Output the (X, Y) coordinate of the center of the cell containing the given text.  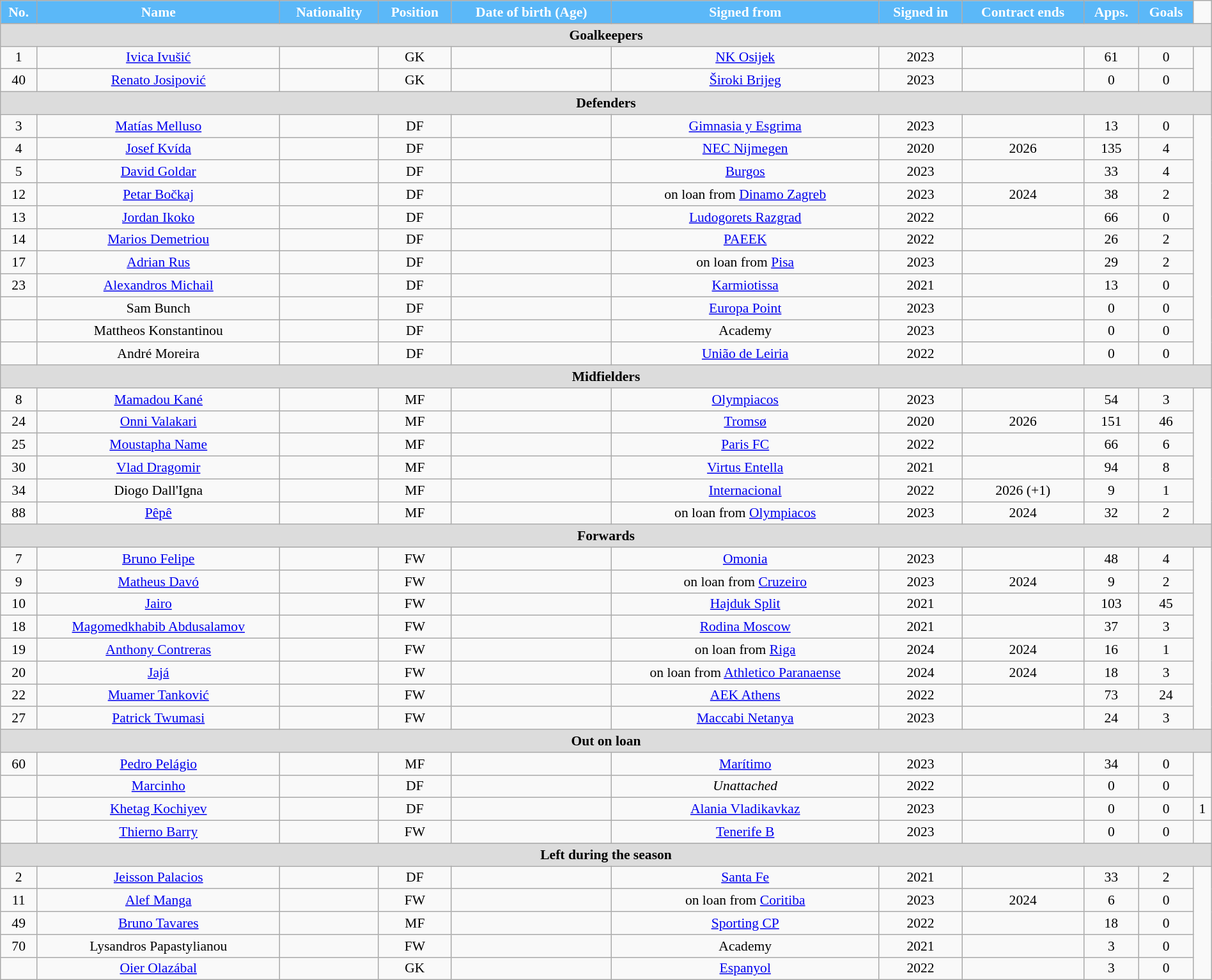
25 (19, 445)
Goalkeepers (606, 35)
NEC Nijmegen (745, 149)
Anthony Contreras (159, 650)
Rodina Moscow (745, 627)
Alania Vladikavkaz (745, 809)
Name (159, 12)
70 (19, 946)
Patrick Twumasi (159, 719)
11 (19, 901)
No. (19, 12)
Contract ends (1023, 12)
17 (19, 263)
Apps. (1111, 12)
Diogo Dall'Igna (159, 490)
Signed in (921, 12)
Jordan Ikoko (159, 217)
Magomedkhabib Abdusalamov (159, 627)
PAEEK (745, 240)
on loan from Cruzeiro (745, 582)
45 (1166, 604)
Gimnasia y Esgrima (745, 126)
Oier Olazábal (159, 968)
on loan from Dinamo Zagreb (745, 194)
Moustapha Name (159, 445)
61 (1111, 58)
AEK Athens (745, 696)
NK Osijek (745, 58)
10 (19, 604)
Europa Point (745, 308)
5 (19, 172)
Marcinho (159, 786)
Hajduk Split (745, 604)
46 (1166, 422)
Position (416, 12)
Defenders (606, 104)
Burgos (745, 172)
135 (1111, 149)
151 (1111, 422)
Espanyol (745, 968)
Matheus Davó (159, 582)
Sam Bunch (159, 308)
Paris FC (745, 445)
12 (19, 194)
Omonia (745, 559)
48 (1111, 559)
Onni Valakari (159, 422)
30 (19, 468)
60 (19, 764)
Date of birth (Age) (531, 12)
Out on loan (606, 741)
103 (1111, 604)
Marios Demetriou (159, 240)
Petar Bočkaj (159, 194)
Jairo (159, 604)
54 (1111, 400)
37 (1111, 627)
Mamadou Kané (159, 400)
Forwards (606, 536)
Bruno Felipe (159, 559)
Bruno Tavares (159, 923)
Sporting CP (745, 923)
Josef Kvída (159, 149)
Unattached (745, 786)
94 (1111, 468)
49 (19, 923)
Tenerife B (745, 832)
Olympiacos (745, 400)
Lysandros Papastylianou (159, 946)
38 (1111, 194)
27 (19, 719)
Alef Manga (159, 901)
88 (19, 513)
Renato Josipović (159, 81)
20 (19, 673)
Pedro Pelágio (159, 764)
Maccabi Netanya (745, 719)
Mattheos Konstantinou (159, 331)
Vlad Dragomir (159, 468)
Jajá (159, 673)
73 (1111, 696)
Marítimo (745, 764)
Tromsø (745, 422)
Široki Brijeg (745, 81)
Ivica Ivušić (159, 58)
on loan from Pisa (745, 263)
Internacional (745, 490)
Midfielders (606, 377)
14 (19, 240)
David Goldar (159, 172)
Jeisson Palacios (159, 878)
7 (19, 559)
19 (19, 650)
Pêpê (159, 513)
22 (19, 696)
on loan from Coritiba (745, 901)
40 (19, 81)
Santa Fe (745, 878)
2026 (+1) (1023, 490)
23 (19, 286)
Ludogorets Razgrad (745, 217)
26 (1111, 240)
Khetag Kochiyev (159, 809)
Goals (1166, 12)
Nationality (329, 12)
29 (1111, 263)
Muamer Tanković (159, 696)
Left during the season (606, 855)
Alexandros Michail (159, 286)
16 (1111, 650)
on loan from Riga (745, 650)
on loan from Olympiacos (745, 513)
32 (1111, 513)
Virtus Entella (745, 468)
on loan from Athletico Paranaense (745, 673)
Matías Melluso (159, 126)
Adrian Rus (159, 263)
Karmiotissa (745, 286)
André Moreira (159, 354)
Thierno Barry (159, 832)
União de Leiria (745, 354)
Signed from (745, 12)
